Find where the given text appears and provide that cell's center as (X, Y) coordinate. 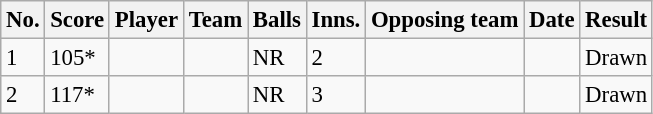
1 (23, 58)
Result (616, 20)
Score (78, 20)
Opposing team (445, 20)
117* (78, 95)
Date (552, 20)
105* (78, 58)
No. (23, 20)
Team (215, 20)
Player (146, 20)
Inns. (336, 20)
3 (336, 95)
Balls (278, 20)
